For the text-containing cell, return its midpoint in (x, y) coordinate format. 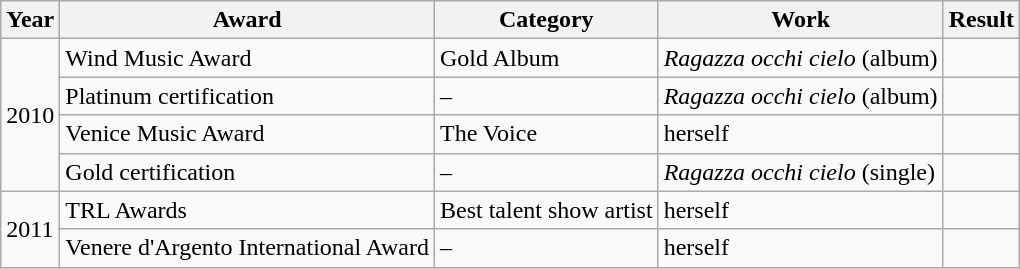
Result (981, 20)
Platinum certification (248, 96)
Wind Music Award (248, 58)
TRL Awards (248, 210)
Gold Album (546, 58)
2011 (30, 229)
Category (546, 20)
Award (248, 20)
Gold certification (248, 172)
Ragazza occhi cielo (single) (800, 172)
Venice Music Award (248, 134)
Best talent show artist (546, 210)
Venere d'Argento International Award (248, 248)
Year (30, 20)
The Voice (546, 134)
Work (800, 20)
2010 (30, 115)
